Scan for the cell matching the given text and deliver its [X, Y] coordinate at center. 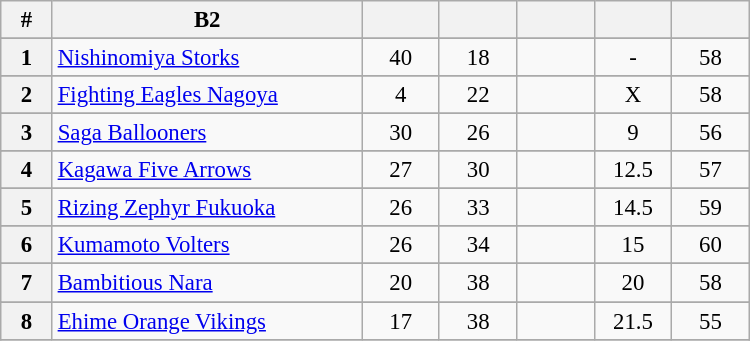
33 [478, 208]
3 [27, 133]
55 [711, 321]
5 [27, 208]
Kagawa Five Arrows [207, 170]
Bambitious Nara [207, 283]
8 [27, 321]
34 [478, 245]
9 [632, 133]
12.5 [632, 170]
56 [711, 133]
21.5 [632, 321]
1 [27, 58]
Ehime Orange Vikings [207, 321]
27 [400, 170]
15 [632, 245]
22 [478, 95]
14.5 [632, 208]
B2 [207, 20]
2 [27, 95]
40 [400, 58]
60 [711, 245]
Nishinomiya Storks [207, 58]
57 [711, 170]
# [27, 20]
6 [27, 245]
Kumamoto Volters [207, 245]
- [632, 58]
59 [711, 208]
17 [400, 321]
Saga Ballooners [207, 133]
X [632, 95]
Fighting Eagles Nagoya [207, 95]
Rizing Zephyr Fukuoka [207, 208]
18 [478, 58]
7 [27, 283]
